Capture the cell that displays the provided text and extract its [x, y] central coordinate. 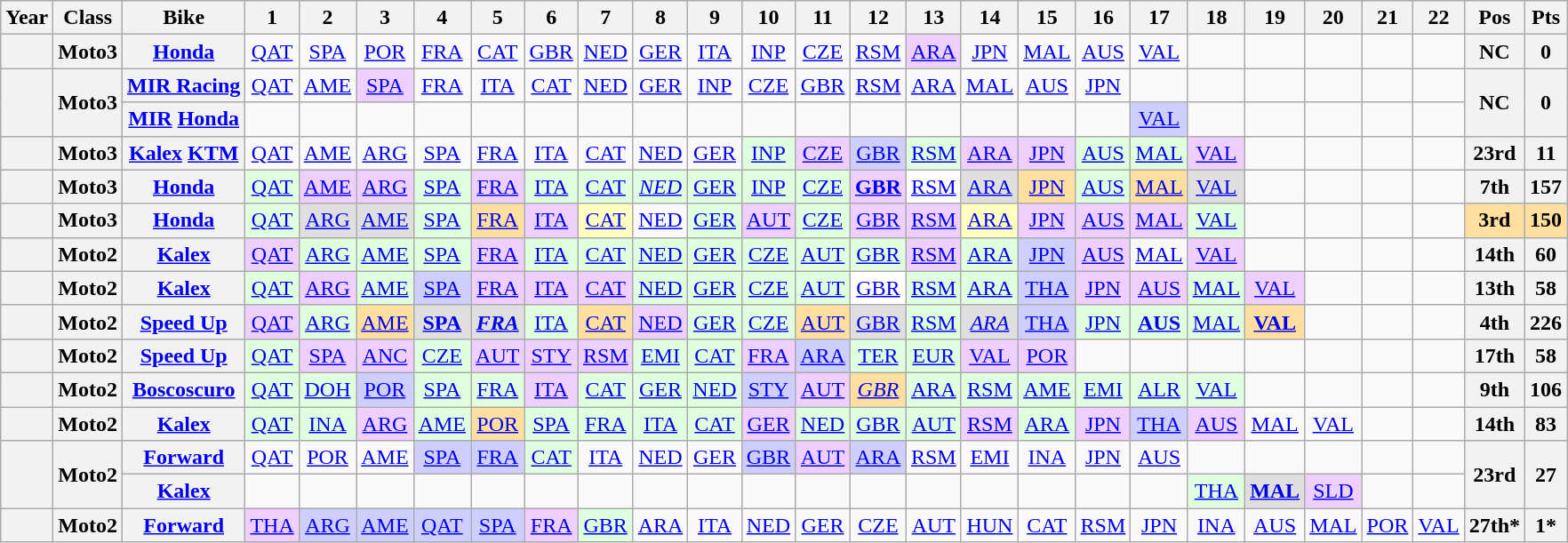
4th [1494, 322]
150 [1547, 220]
HUN [989, 525]
DOH [327, 389]
60 [1547, 254]
Kalex KTM [184, 153]
27th* [1494, 525]
12 [878, 18]
MIR Racing [184, 85]
3 [385, 18]
SLD [1333, 491]
ANC [385, 355]
106 [1547, 389]
Year [27, 18]
Pos [1494, 18]
17 [1159, 18]
7th [1494, 187]
14 [989, 18]
15 [1047, 18]
9 [715, 18]
8 [660, 18]
13 [933, 18]
9th [1494, 389]
EUR [933, 355]
17th [1494, 355]
7 [605, 18]
2 [327, 18]
157 [1547, 187]
16 [1103, 18]
Bike [184, 18]
22 [1438, 18]
6 [551, 18]
1 [272, 18]
83 [1547, 424]
Pts [1547, 18]
226 [1547, 322]
13th [1494, 288]
Boscoscuro [184, 389]
4 [442, 18]
3rd [1494, 220]
18 [1216, 18]
1* [1547, 525]
21 [1388, 18]
MIR Honda [184, 119]
5 [498, 18]
20 [1333, 18]
ALR [1159, 389]
Class [88, 18]
10 [768, 18]
19 [1275, 18]
27 [1547, 475]
TER [878, 355]
